Detect which cell encompasses the target text, then output its [X, Y] center coordinate. 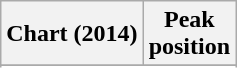
Peakposition [189, 34]
Chart (2014) [72, 34]
